For the text-containing cell, return its midpoint in (x, y) coordinate format. 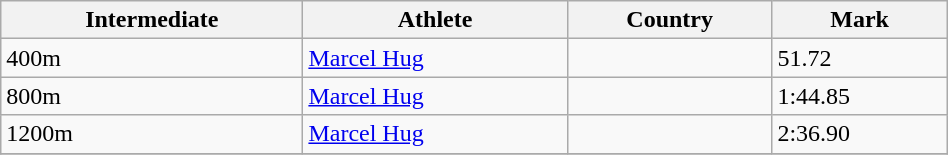
Mark (860, 20)
2:36.90 (860, 134)
1200m (152, 134)
51.72 (860, 58)
Intermediate (152, 20)
800m (152, 96)
Athlete (435, 20)
400m (152, 58)
Country (670, 20)
1:44.85 (860, 96)
